Identify which cell holds the provided text, then report its [x, y] central coordinate. 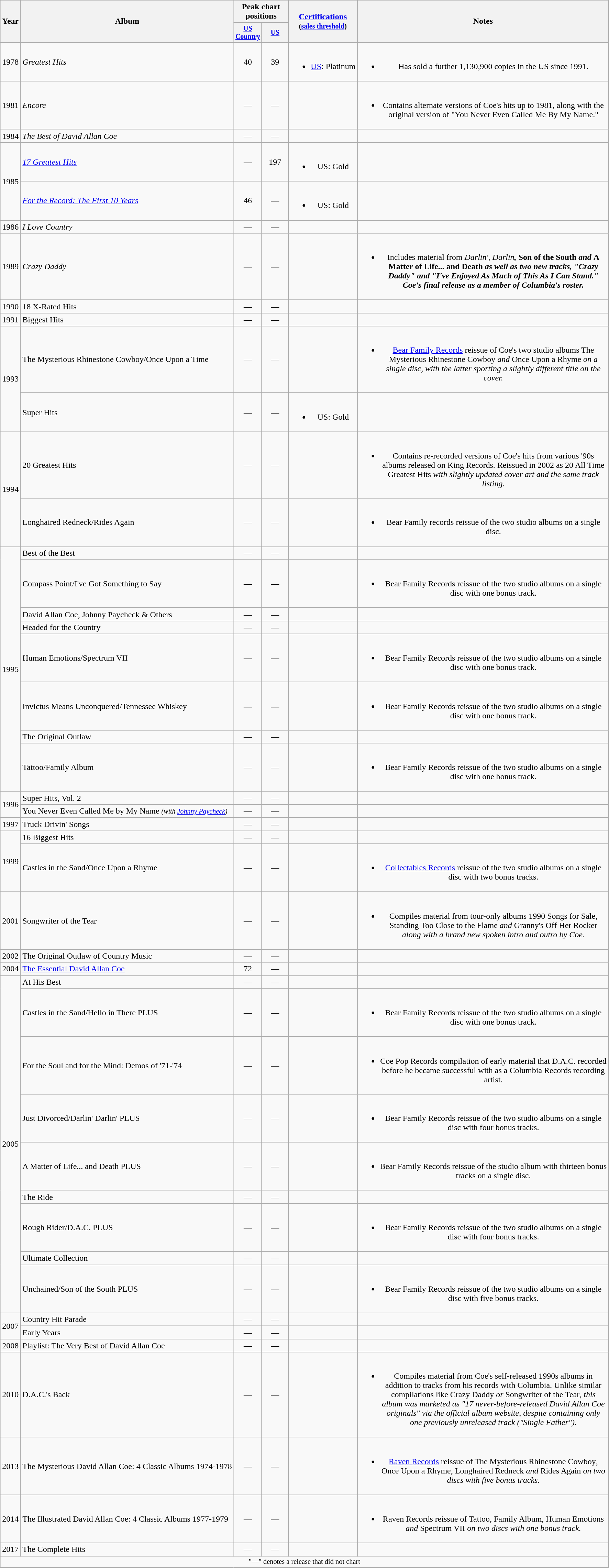
1993 [10, 379]
Bear Family records reissue of the two studio albums on a single disc. [483, 522]
Truck Drivin' Songs [127, 824]
Raven Records reissue of The Mysterious Rhinestone Cowboy, Once Upon a Rhyme, Longhaired Redneck and Rides Again on two discs with five bonus tracks. [483, 1466]
1999 [10, 861]
Collectables Records reissue of the two studio albums on a single disc with two bonus tracks. [483, 868]
197 [275, 162]
Greatest Hits [127, 62]
The Illustrated David Allan Coe: 4 Classic Albums 1977-1979 [127, 1519]
1991 [10, 320]
2017 [10, 1549]
Country Hit Parade [127, 1319]
Contains alternate versions of Coe's hits up to 1981, along with the original version of "You Never Even Called Me By My Name." [483, 105]
16 Biggest Hits [127, 837]
D.A.C.'s Back [127, 1395]
Album [127, 21]
"—" denotes a release that did not chart [304, 1562]
72 [248, 969]
1986 [10, 227]
Bear Family Records reissue of the studio album with thirteen bonus tracks on a single disc. [483, 1166]
Human Emotions/Spectrum VII [127, 658]
US: Platinum [323, 62]
Crazy Daddy [127, 267]
Peak chartpositions [261, 12]
A Matter of Life... and Death PLUS [127, 1166]
You Never Even Called Me by My Name (with Johnny Paycheck) [127, 811]
The Essential David Allan Coe [127, 969]
Songwriter of the Tear [127, 920]
2013 [10, 1466]
The Original Outlaw [127, 737]
1985 [10, 181]
Early Years [127, 1333]
Coe Pop Records compilation of early material that D.A.C. recorded before he became successful with as a Columbia Records recording artist. [483, 1065]
1989 [10, 267]
1994 [10, 489]
Castles in the Sand/Once Upon a Rhyme [127, 868]
1981 [10, 105]
The Original Outlaw of Country Music [127, 956]
1995 [10, 669]
Bear Family Records reissue of the two studio albums on a single disc with five bonus tracks. [483, 1289]
David Allan Coe, Johnny Paycheck & Others [127, 614]
For the Record: The First 10 Years [127, 201]
Compass Point/I've Got Something to Say [127, 584]
39 [275, 62]
The Mysterious David Allan Coe: 4 Classic Albums 1974-1978 [127, 1466]
40 [248, 62]
The Ride [127, 1197]
US [275, 32]
17 Greatest Hits [127, 162]
Tattoo/Family Album [127, 768]
1990 [10, 307]
US Country [248, 32]
1978 [10, 62]
2002 [10, 956]
Notes [483, 21]
Unchained/Son of the South PLUS [127, 1289]
Playlist: The Very Best of David Allan Coe [127, 1346]
For the Soul and for the Mind: Demos of '71-'74 [127, 1065]
20 Greatest Hits [127, 465]
Certifications(sales threshold) [323, 21]
46 [248, 201]
Year [10, 21]
Raven Records reissue of Tattoo, Family Album, Human Emotions and Spectrum VII on two discs with one bonus track. [483, 1519]
Invictus Means Unconquered/Tennessee Whiskey [127, 706]
1997 [10, 824]
1996 [10, 805]
2004 [10, 969]
2007 [10, 1326]
At His Best [127, 982]
2014 [10, 1519]
Just Divorced/Darlin' Darlin' PLUS [127, 1118]
Rough Rider/D.A.C. PLUS [127, 1227]
The Complete Hits [127, 1549]
I Love Country [127, 227]
Super Hits, Vol. 2 [127, 798]
Longhaired Redneck/Rides Again [127, 522]
The Best of David Allan Coe [127, 136]
The Mysterious Rhinestone Cowboy/Once Upon a Time [127, 360]
Encore [127, 105]
2008 [10, 1346]
2010 [10, 1395]
2005 [10, 1144]
2001 [10, 920]
Ultimate Collection [127, 1258]
Castles in the Sand/Hello in There PLUS [127, 1013]
Best of the Best [127, 553]
Super Hits [127, 412]
Biggest Hits [127, 320]
Headed for the Country [127, 627]
18 X-Rated Hits [127, 307]
1984 [10, 136]
Has sold a further 1,130,900 copies in the US since 1991. [483, 62]
